Find where the given text appears and provide that cell's center as (X, Y) coordinate. 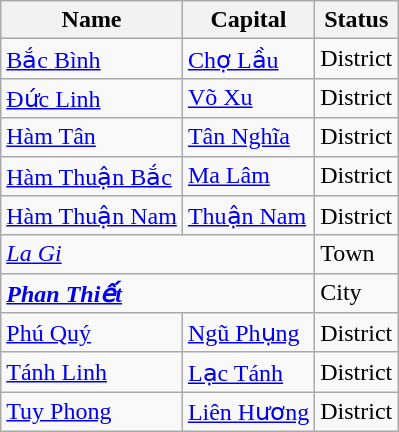
Tân Nghĩa (248, 137)
Name (92, 20)
Đức Linh (92, 98)
Hàm Thuận Bắc (92, 176)
Bắc Bình (92, 59)
Hàm Thuận Nam (92, 216)
Liên Hương (248, 412)
Lạc Tánh (248, 372)
City (356, 293)
Ma Lâm (248, 176)
Tánh Linh (92, 372)
Chợ Lầu (248, 59)
Tuy Phong (92, 412)
Hàm Tân (92, 137)
Võ Xu (248, 98)
La Gi (158, 254)
Phan Thiết (158, 293)
Town (356, 254)
Ngũ Phụng (248, 333)
Capital (248, 20)
Status (356, 20)
Phú Quý (92, 333)
Thuận Nam (248, 216)
